Determine the (x, y) coordinate at the center of the cell enclosing the given text.  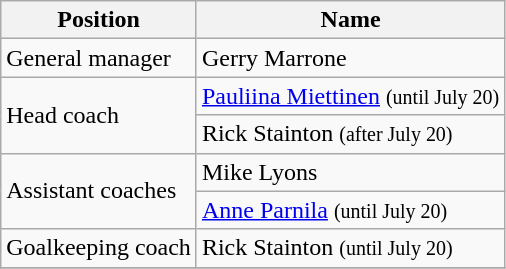
Position (99, 20)
Assistant coaches (99, 191)
Anne Parnila (until July 20) (350, 210)
Mike Lyons (350, 172)
Name (350, 20)
Rick Stainton (until July 20) (350, 248)
Rick Stainton (after July 20) (350, 134)
General manager (99, 58)
Gerry Marrone (350, 58)
Head coach (99, 115)
Pauliina Miettinen (until July 20) (350, 96)
Goalkeeping coach (99, 248)
